Scan for the cell matching the given text and deliver its [X, Y] coordinate at center. 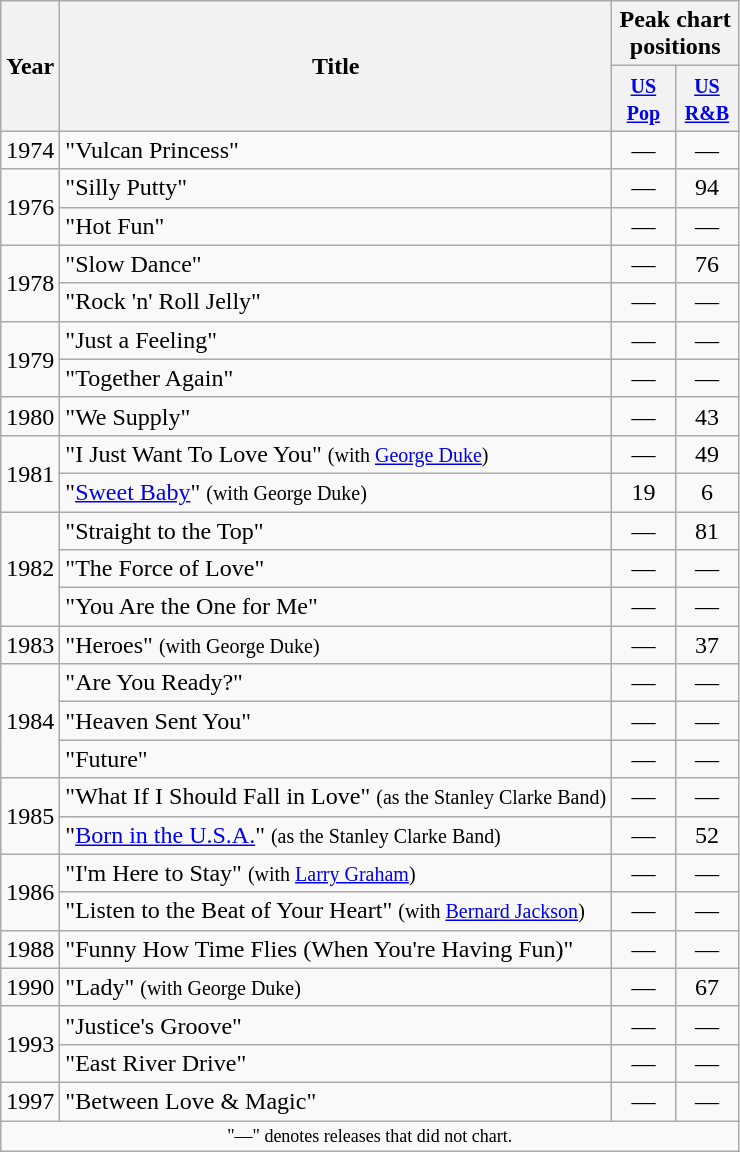
Title [336, 66]
"Slow Dance" [336, 264]
"You Are the One for Me" [336, 607]
1988 [30, 949]
1982 [30, 569]
"Listen to the Beat of Your Heart" (with Bernard Jackson) [336, 911]
94 [707, 188]
1986 [30, 892]
"Lady" (with George Duke) [336, 987]
1997 [30, 1101]
1983 [30, 645]
1985 [30, 816]
"Heroes" (with George Duke) [336, 645]
US Pop [644, 98]
1980 [30, 416]
43 [707, 416]
1981 [30, 473]
"East River Drive" [336, 1063]
"Funny How Time Flies (When You're Having Fun)" [336, 949]
"Future" [336, 759]
1978 [30, 283]
"Just a Feeling" [336, 340]
"Hot Fun" [336, 226]
"—" denotes releases that did not chart. [370, 1136]
1974 [30, 150]
"Straight to the Top" [336, 531]
1984 [30, 721]
"We Supply" [336, 416]
52 [707, 835]
"Heaven Sent You" [336, 721]
1979 [30, 359]
1993 [30, 1044]
"Justice's Groove" [336, 1025]
"Rock 'n' Roll Jelly" [336, 302]
"What If I Should Fall in Love" (as the Stanley Clarke Band) [336, 797]
67 [707, 987]
"Are You Ready?" [336, 683]
19 [644, 492]
US R&B [707, 98]
37 [707, 645]
"Born in the U.S.A." (as the Stanley Clarke Band) [336, 835]
"Vulcan Princess" [336, 150]
"I'm Here to Stay" (with Larry Graham) [336, 873]
"Together Again" [336, 378]
1976 [30, 207]
1990 [30, 987]
"The Force of Love" [336, 569]
"Silly Putty" [336, 188]
81 [707, 531]
"Between Love & Magic" [336, 1101]
Year [30, 66]
76 [707, 264]
6 [707, 492]
Peak chart positions [676, 34]
"I Just Want To Love You" (with George Duke) [336, 454]
49 [707, 454]
"Sweet Baby" (with George Duke) [336, 492]
